Provide the (X, Y) coordinate of the cell's center where the given text is located.  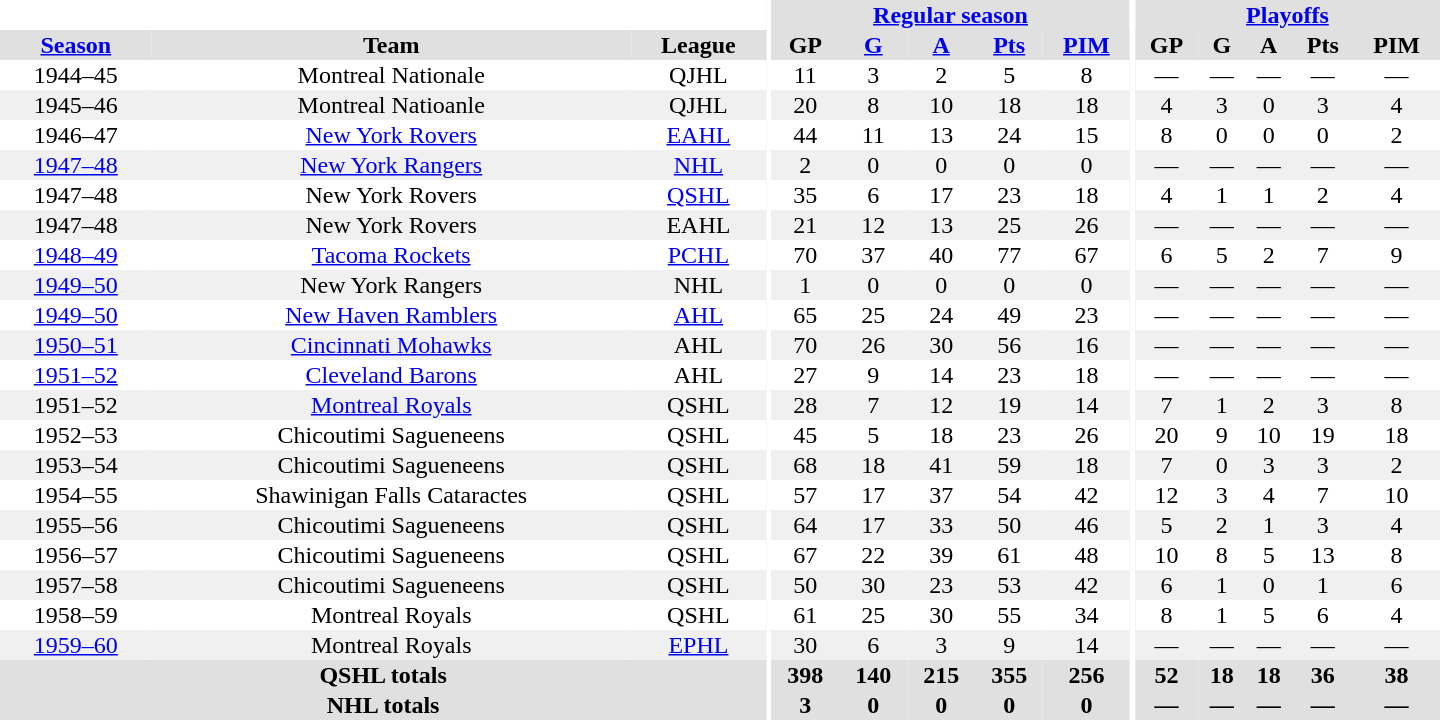
1953–54 (76, 465)
22 (873, 555)
28 (805, 405)
55 (1009, 615)
1950–51 (76, 345)
1948–49 (76, 255)
59 (1009, 465)
1954–55 (76, 495)
Cincinnati Mohawks (392, 345)
Tacoma Rockets (392, 255)
Season (76, 45)
Regular season (950, 15)
39 (941, 555)
54 (1009, 495)
53 (1009, 585)
1958–59 (76, 615)
215 (941, 675)
56 (1009, 345)
35 (805, 195)
48 (1086, 555)
36 (1322, 675)
Team (392, 45)
44 (805, 135)
27 (805, 375)
Montreal Nationale (392, 75)
1944–45 (76, 75)
Shawinigan Falls Cataractes (392, 495)
77 (1009, 255)
Montreal Natioanle (392, 105)
34 (1086, 615)
1957–58 (76, 585)
398 (805, 675)
Cleveland Barons (392, 375)
PCHL (698, 255)
355 (1009, 675)
21 (805, 225)
52 (1166, 675)
40 (941, 255)
68 (805, 465)
33 (941, 525)
256 (1086, 675)
1959–60 (76, 645)
16 (1086, 345)
64 (805, 525)
49 (1009, 315)
15 (1086, 135)
QSHL totals (383, 675)
46 (1086, 525)
1946–47 (76, 135)
38 (1396, 675)
57 (805, 495)
45 (805, 435)
1955–56 (76, 525)
65 (805, 315)
1945–46 (76, 105)
1956–57 (76, 555)
1952–53 (76, 435)
League (698, 45)
New Haven Ramblers (392, 315)
41 (941, 465)
NHL totals (383, 705)
Playoffs (1288, 15)
140 (873, 675)
EPHL (698, 645)
